Determine the (X, Y) coordinate at the center of the cell enclosing the given text.  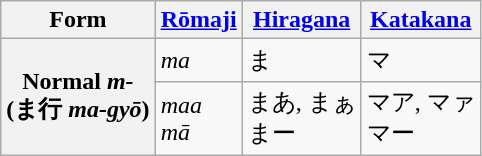
Hiragana (302, 20)
ma (198, 60)
マ (420, 60)
Rōmaji (198, 20)
maamā (198, 118)
マア, マァマー (420, 118)
ま (302, 60)
まあ, まぁまー (302, 118)
Normal m-(ま行 ma-gyō) (78, 98)
Form (78, 20)
Katakana (420, 20)
